Return [X, Y] of the center of cell containing provided text 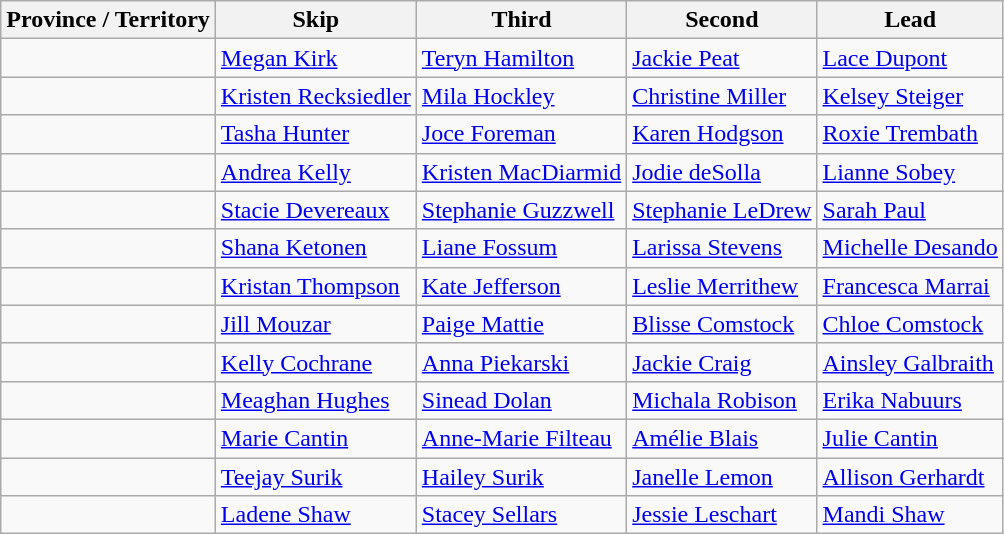
Michala Robison [722, 400]
Kelsey Steiger [910, 96]
Second [722, 20]
Ladene Shaw [316, 515]
Jackie Peat [722, 58]
Kelly Cochrane [316, 362]
Kristen MacDiarmid [521, 172]
Francesca Marrai [910, 286]
Sinead Dolan [521, 400]
Sarah Paul [910, 210]
Skip [316, 20]
Third [521, 20]
Kristen Recksiedler [316, 96]
Meaghan Hughes [316, 400]
Stacie Devereaux [316, 210]
Shana Ketonen [316, 248]
Jill Mouzar [316, 324]
Lianne Sobey [910, 172]
Christine Miller [722, 96]
Stacey Sellars [521, 515]
Leslie Merrithew [722, 286]
Anna Piekarski [521, 362]
Roxie Trembath [910, 134]
Larissa Stevens [722, 248]
Lace Dupont [910, 58]
Blisse Comstock [722, 324]
Stephanie LeDrew [722, 210]
Mandi Shaw [910, 515]
Megan Kirk [316, 58]
Jessie Leschart [722, 515]
Paige Mattie [521, 324]
Julie Cantin [910, 438]
Chloe Comstock [910, 324]
Anne-Marie Filteau [521, 438]
Kristan Thompson [316, 286]
Allison Gerhardt [910, 477]
Joce Foreman [521, 134]
Karen Hodgson [722, 134]
Amélie Blais [722, 438]
Janelle Lemon [722, 477]
Ainsley Galbraith [910, 362]
Province / Territory [108, 20]
Tasha Hunter [316, 134]
Marie Cantin [316, 438]
Jodie deSolla [722, 172]
Andrea Kelly [316, 172]
Michelle Desando [910, 248]
Teejay Surik [316, 477]
Lead [910, 20]
Erika Nabuurs [910, 400]
Mila Hockley [521, 96]
Teryn Hamilton [521, 58]
Kate Jefferson [521, 286]
Stephanie Guzzwell [521, 210]
Hailey Surik [521, 477]
Jackie Craig [722, 362]
Liane Fossum [521, 248]
